From the cell containing the given text, extract its center point as (X, Y) coordinate. 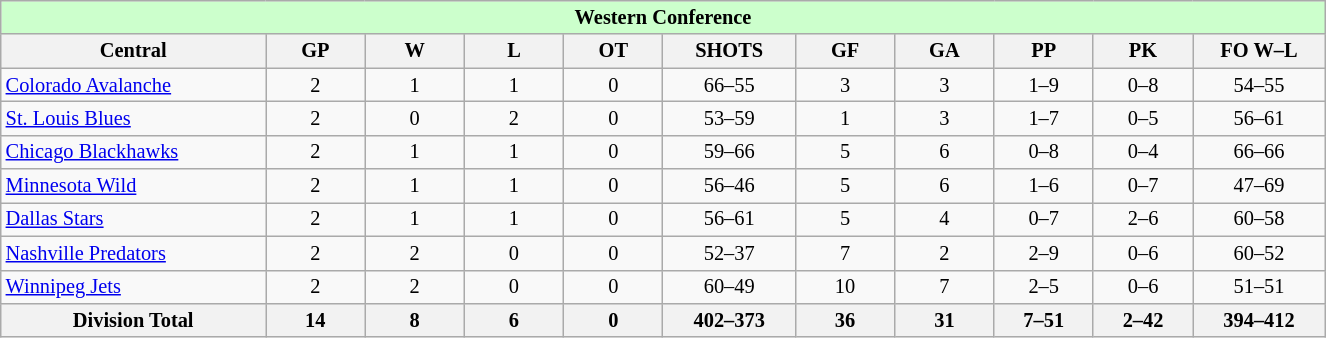
Division Total (134, 320)
31 (944, 320)
1–7 (1044, 118)
Dallas Stars (134, 219)
394–412 (1260, 320)
52–37 (729, 253)
GP (316, 51)
14 (316, 320)
St. Louis Blues (134, 118)
2–9 (1044, 253)
2–6 (1142, 219)
60–58 (1260, 219)
8 (414, 320)
51–51 (1260, 287)
66–55 (729, 85)
0–5 (1142, 118)
Central (134, 51)
SHOTS (729, 51)
Winnipeg Jets (134, 287)
2–5 (1044, 287)
Nashville Predators (134, 253)
OT (614, 51)
56–46 (729, 186)
402–373 (729, 320)
36 (844, 320)
GF (844, 51)
Minnesota Wild (134, 186)
L (514, 51)
1–9 (1044, 85)
0–4 (1142, 152)
1–6 (1044, 186)
7–51 (1044, 320)
54–55 (1260, 85)
FO W–L (1260, 51)
59–66 (729, 152)
47–69 (1260, 186)
GA (944, 51)
53–59 (729, 118)
10 (844, 287)
60–52 (1260, 253)
2–42 (1142, 320)
PK (1142, 51)
Chicago Blackhawks (134, 152)
4 (944, 219)
60–49 (729, 287)
Colorado Avalanche (134, 85)
W (414, 51)
Western Conference (663, 17)
66–66 (1260, 152)
PP (1044, 51)
